Locate the cell with the specified text and output its [X, Y] center coordinate. 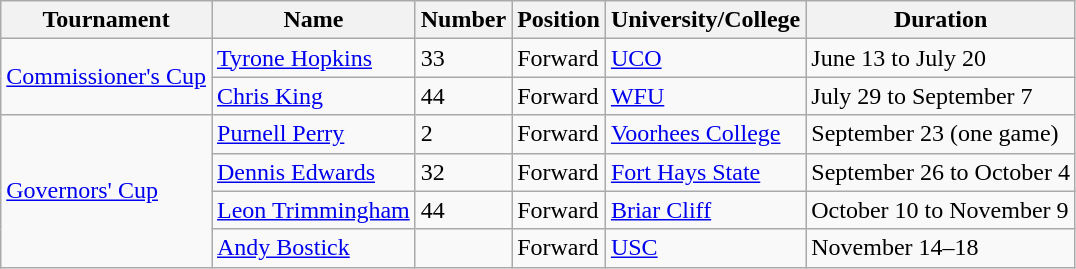
Dennis Edwards [314, 172]
November 14–18 [941, 248]
33 [463, 58]
Number [463, 20]
32 [463, 172]
Leon Trimmingham [314, 210]
Chris King [314, 96]
2 [463, 134]
July 29 to September 7 [941, 96]
UCO [705, 58]
Tournament [106, 20]
September 23 (one game) [941, 134]
University/College [705, 20]
Commissioner's Cup [106, 77]
September 26 to October 4 [941, 172]
Andy Bostick [314, 248]
Duration [941, 20]
USC [705, 248]
Fort Hays State [705, 172]
Name [314, 20]
Purnell Perry [314, 134]
Voorhees College [705, 134]
Position [559, 20]
WFU [705, 96]
October 10 to November 9 [941, 210]
Briar Cliff [705, 210]
June 13 to July 20 [941, 58]
Tyrone Hopkins [314, 58]
Governors' Cup [106, 191]
